Return [X, Y] of the center of cell containing provided text 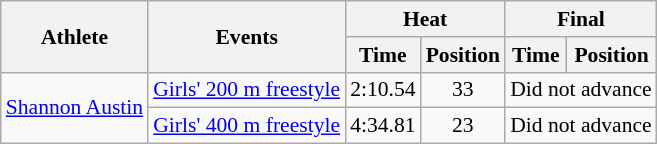
Final [581, 19]
Events [246, 36]
Girls' 200 m freestyle [246, 90]
4:34.81 [382, 126]
33 [463, 90]
Shannon Austin [74, 108]
Athlete [74, 36]
2:10.54 [382, 90]
Girls' 400 m freestyle [246, 126]
Heat [425, 19]
23 [463, 126]
